Provide the [x, y] coordinate of the cell's center where the given text is located.  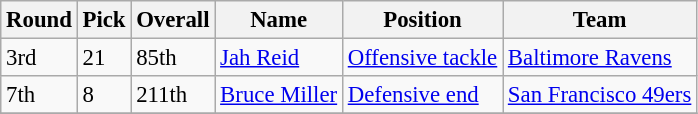
San Francisco 49ers [600, 95]
Round [39, 20]
Pick [104, 20]
8 [104, 95]
3rd [39, 58]
Offensive tackle [422, 58]
85th [173, 58]
Team [600, 20]
Bruce Miller [279, 95]
Baltimore Ravens [600, 58]
7th [39, 95]
Overall [173, 20]
Defensive end [422, 95]
21 [104, 58]
211th [173, 95]
Name [279, 20]
Jah Reid [279, 58]
Position [422, 20]
